From the cell containing the given text, extract its center point as (x, y) coordinate. 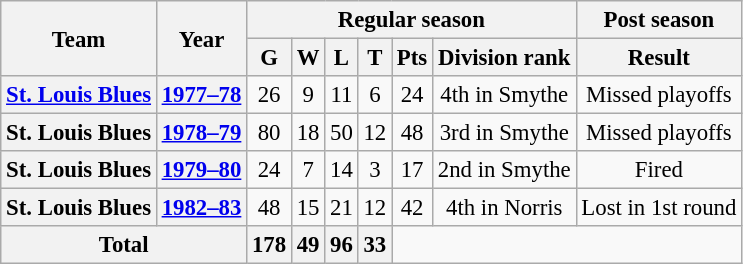
42 (412, 208)
80 (270, 133)
Post season (659, 20)
Pts (412, 58)
Team (79, 38)
Year (201, 38)
W (308, 58)
2nd in Smythe (505, 170)
Total (124, 245)
26 (270, 95)
7 (308, 170)
Regular season (412, 20)
17 (412, 170)
Result (659, 58)
3rd in Smythe (505, 133)
L (342, 58)
4th in Smythe (505, 95)
3 (374, 170)
Fired (659, 170)
1982–83 (201, 208)
50 (342, 133)
9 (308, 95)
1978–79 (201, 133)
1979–80 (201, 170)
21 (342, 208)
11 (342, 95)
33 (374, 245)
Division rank (505, 58)
18 (308, 133)
6 (374, 95)
G (270, 58)
96 (342, 245)
178 (270, 245)
15 (308, 208)
T (374, 58)
14 (342, 170)
1977–78 (201, 95)
49 (308, 245)
Lost in 1st round (659, 208)
4th in Norris (505, 208)
